Extract the [x, y] coordinate from the center of the cell holding the provided text.  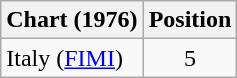
Position [190, 20]
Italy (FIMI) [72, 58]
5 [190, 58]
Chart (1976) [72, 20]
